Find where the given text appears and provide that cell's center as (x, y) coordinate. 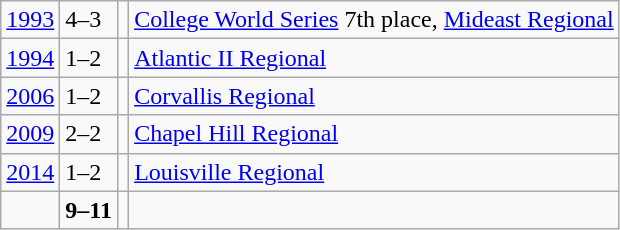
1993 (30, 20)
2014 (30, 172)
2009 (30, 134)
9–11 (89, 210)
College World Series 7th place, Mideast Regional (374, 20)
Chapel Hill Regional (374, 134)
Louisville Regional (374, 172)
Corvallis Regional (374, 96)
Atlantic II Regional (374, 58)
1994 (30, 58)
2–2 (89, 134)
2006 (30, 96)
4–3 (89, 20)
